Detect which cell encompasses the target text, then output its [x, y] center coordinate. 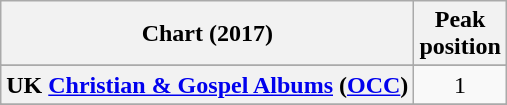
UK Christian & Gospel Albums (OCC) [208, 85]
1 [460, 85]
Chart (2017) [208, 34]
Peak position [460, 34]
